Locate the cell with the specified text and output its (x, y) center coordinate. 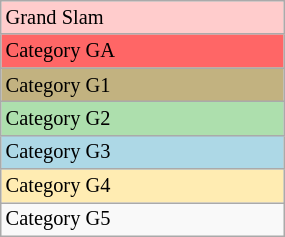
Category G1 (142, 85)
Category G5 (142, 219)
Category G3 (142, 152)
Category GA (142, 51)
Grand Slam (142, 17)
Category G2 (142, 118)
Category G4 (142, 186)
